Search for the cell housing the specified text and yield its (x, y) center coordinate. 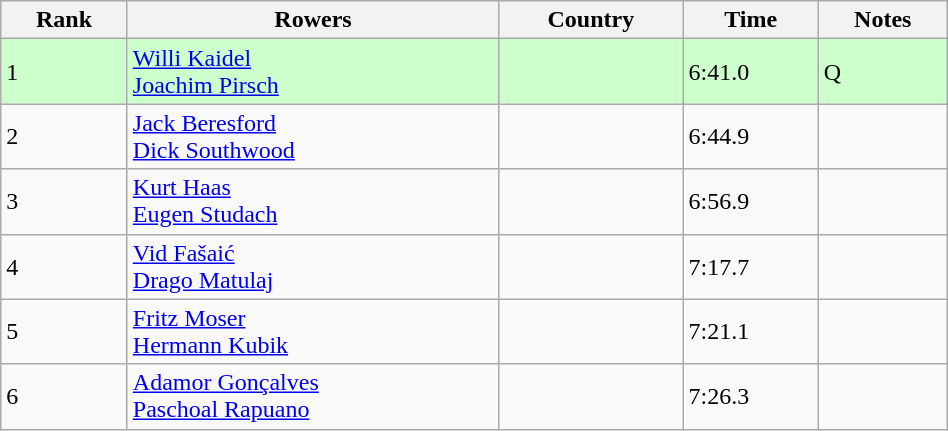
7:21.1 (750, 332)
Kurt HaasEugen Studach (312, 202)
5 (64, 332)
7:17.7 (750, 266)
6:41.0 (750, 72)
1 (64, 72)
2 (64, 136)
Rank (64, 20)
6:44.9 (750, 136)
6 (64, 396)
3 (64, 202)
Willi KaidelJoachim Pirsch (312, 72)
4 (64, 266)
Adamor GonçalvesPaschoal Rapuano (312, 396)
Q (882, 72)
Rowers (312, 20)
Time (750, 20)
Notes (882, 20)
Vid FašaićDrago Matulaj (312, 266)
6:56.9 (750, 202)
Country (591, 20)
Fritz MoserHermann Kubik (312, 332)
Jack BeresfordDick Southwood (312, 136)
7:26.3 (750, 396)
